For the text-containing cell, return its midpoint in [x, y] coordinate format. 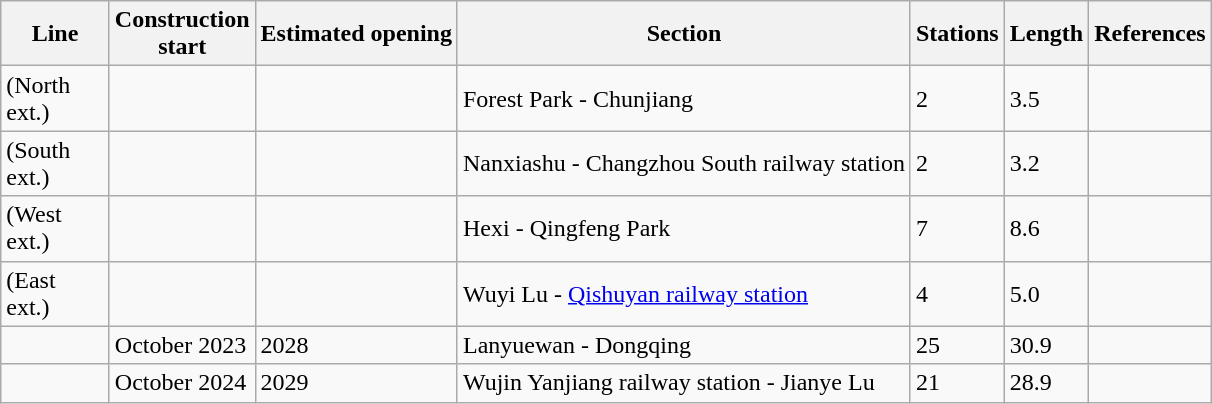
References [1150, 34]
Lanyuewan - Dongqing [684, 345]
Length [1046, 34]
3.2 [1046, 164]
8.6 [1046, 228]
Construction start [182, 34]
5.0 [1046, 294]
3.5 [1046, 98]
Hexi - Qingfeng Park [684, 228]
October 2023 [182, 345]
(South ext.) [56, 164]
2029 [356, 383]
Line [56, 34]
28.9 [1046, 383]
Forest Park - Chunjiang [684, 98]
7 [957, 228]
30.9 [1046, 345]
21 [957, 383]
Wuyi Lu - Qishuyan railway station [684, 294]
(West ext.) [56, 228]
October 2024 [182, 383]
(East ext.) [56, 294]
2028 [356, 345]
Nanxiashu - Changzhou South railway station [684, 164]
Estimated opening [356, 34]
Section [684, 34]
Stations [957, 34]
4 [957, 294]
(North ext.) [56, 98]
25 [957, 345]
Wujin Yanjiang railway station - Jianye Lu [684, 383]
